Return [x, y] of the center of cell containing provided text 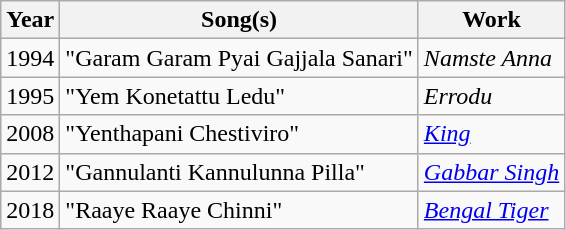
Song(s) [240, 20]
Gabbar Singh [491, 172]
"Yem Konetattu Ledu" [240, 96]
"Gannulanti Kannulunna Pilla" [240, 172]
"Garam Garam Pyai Gajjala Sanari" [240, 58]
Errodu [491, 96]
1994 [30, 58]
"Raaye Raaye Chinni" [240, 210]
1995 [30, 96]
2012 [30, 172]
"Yenthapani Chestiviro" [240, 134]
Work [491, 20]
King [491, 134]
Year [30, 20]
Namste Anna [491, 58]
Bengal Tiger [491, 210]
2018 [30, 210]
2008 [30, 134]
